Detect which cell encompasses the target text, then output its [X, Y] center coordinate. 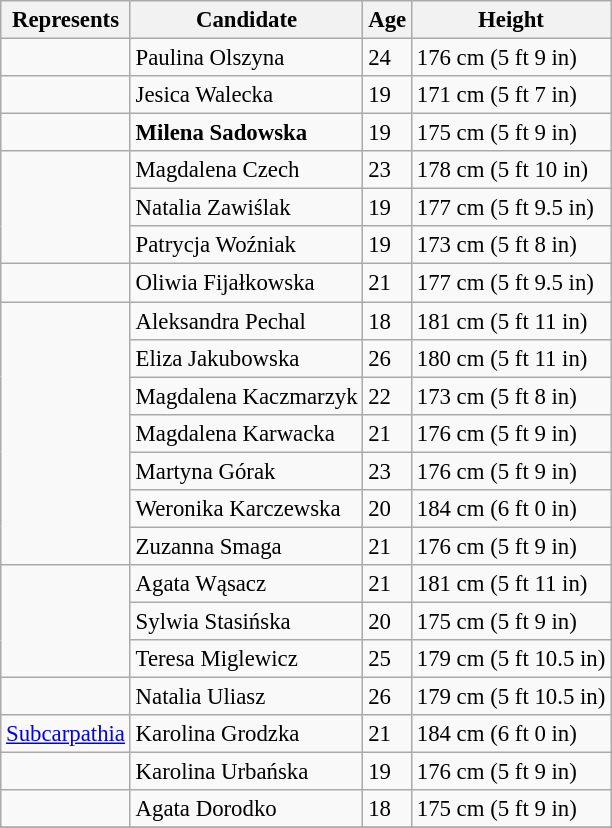
Magdalena Karwacka [246, 433]
Weronika Karczewska [246, 509]
Magdalena Czech [246, 170]
Represents [66, 20]
Subcarpathia [66, 734]
Eliza Jakubowska [246, 358]
Natalia Uliasz [246, 697]
Natalia Zawiślak [246, 208]
Aleksandra Pechal [246, 321]
24 [388, 58]
Magdalena Kaczmarzyk [246, 396]
171 cm (5 ft 7 in) [510, 95]
Karolina Urbańska [246, 772]
178 cm (5 ft 10 in) [510, 170]
Oliwia Fijałkowska [246, 283]
Zuzanna Smaga [246, 546]
180 cm (5 ft 11 in) [510, 358]
Paulina Olszyna [246, 58]
Patrycja Woźniak [246, 245]
Milena Sadowska [246, 133]
Agata Dorodko [246, 809]
25 [388, 659]
Height [510, 20]
Teresa Miglewicz [246, 659]
Karolina Grodzka [246, 734]
Agata Wąsacz [246, 584]
Sylwia Stasińska [246, 621]
22 [388, 396]
Age [388, 20]
Jesica Walecka [246, 95]
Martyna Górak [246, 471]
Candidate [246, 20]
